Extract the [x, y] coordinate from the center of the cell holding the provided text.  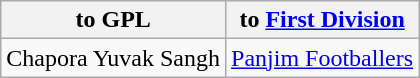
to GPL [114, 20]
Chapora Yuvak Sangh [114, 58]
to First Division [322, 20]
Panjim Footballers [322, 58]
